For the text-containing cell, return its midpoint in [x, y] coordinate format. 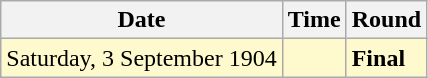
Date [142, 20]
Final [386, 58]
Round [386, 20]
Saturday, 3 September 1904 [142, 58]
Time [314, 20]
